Scan for the cell matching the given text and deliver its [X, Y] coordinate at center. 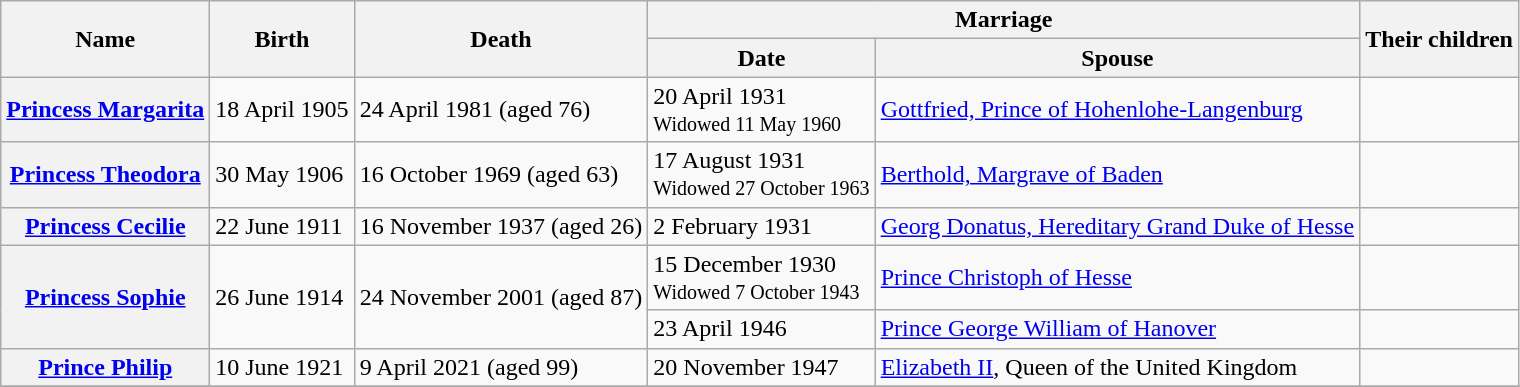
Gottfried, Prince of Hohenlohe-Langenburg [1117, 110]
Princess Margarita [106, 110]
20 April 1931Widowed 11 May 1960 [762, 110]
Their children [1440, 39]
17 August 1931Widowed 27 October 1963 [762, 174]
24 November 2001 (aged 87) [501, 296]
Name [106, 39]
Elizabeth II, Queen of the United Kingdom [1117, 367]
Princess Cecilie [106, 226]
Date [762, 58]
16 October 1969 (aged 63) [501, 174]
10 June 1921 [282, 367]
Prince Christoph of Hesse [1117, 278]
Death [501, 39]
Spouse [1117, 58]
24 April 1981 (aged 76) [501, 110]
Princess Theodora [106, 174]
Berthold, Margrave of Baden [1117, 174]
Marriage [1004, 20]
Princess Sophie [106, 296]
30 May 1906 [282, 174]
Birth [282, 39]
15 December 1930Widowed 7 October 1943 [762, 278]
Prince George William of Hanover [1117, 329]
18 April 1905 [282, 110]
Georg Donatus, Hereditary Grand Duke of Hesse [1117, 226]
22 June 1911 [282, 226]
16 November 1937 (aged 26) [501, 226]
Prince Philip [106, 367]
20 November 1947 [762, 367]
2 February 1931 [762, 226]
23 April 1946 [762, 329]
26 June 1914 [282, 296]
9 April 2021 (aged 99) [501, 367]
